Locate the cell with the specified text and output its (x, y) center coordinate. 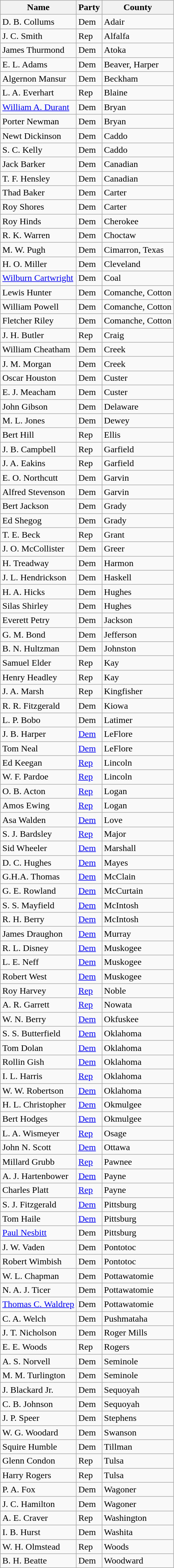
Algernon Mansur (38, 79)
Robert Wimbish (38, 1261)
Bert Hodges (38, 1119)
McCurtain (138, 891)
R. L. Disney (38, 948)
E. J. Meacham (38, 392)
Bert Jackson (38, 506)
R. K. Warren (38, 235)
Blaine (138, 93)
Tom Dolan (38, 1048)
L. E. Neff (38, 962)
J. Blackard Jr. (38, 1390)
Charles Platt (38, 1190)
Name (38, 7)
Tom Neal (38, 748)
J. P. Speer (38, 1418)
W. H. Olmstead (38, 1547)
W. F. Pardoe (38, 777)
T. F. Hensley (38, 179)
Cherokee (138, 221)
T. E. Beck (38, 535)
John N. Scott (38, 1148)
M. L. Jones (38, 421)
S. J. Bardsley (38, 834)
Major (138, 834)
L. A. Wismeyer (38, 1133)
Oscar Houston (38, 378)
Party (89, 7)
L. A. Everhart (38, 93)
B. N. Hultzman (38, 649)
Robert West (38, 976)
Jack Barker (38, 164)
W. G. Woodard (38, 1432)
Asa Walden (38, 820)
Alfalfa (138, 36)
Johnston (138, 649)
W. N. Berry (38, 1019)
Tom Haile (38, 1219)
O. B. Acton (38, 791)
Fletcher Riley (38, 321)
R. H. Berry (38, 920)
Glenn Condon (38, 1461)
Osage (138, 1133)
Mayes (138, 862)
Ellis (138, 435)
J. A. Marsh (38, 692)
J. B. Harper (38, 734)
R. R. Fitzgerald (38, 706)
Cleveland (138, 264)
Okfuskee (138, 1019)
L. P. Bobo (38, 720)
Lewis Hunter (38, 292)
P. A. Fox (38, 1489)
Samuel Elder (38, 663)
Craig (138, 335)
E. E. Woods (38, 1347)
Sid Wheeler (38, 848)
E. O. Northcutt (38, 478)
J. B. Campbell (38, 449)
Amos Ewing (38, 805)
Kingfisher (138, 692)
H. L. Christopher (38, 1105)
S. C. Kelly (38, 150)
Roy Hinds (38, 221)
Alfred Stevenson (38, 492)
J. L. Hendrickson (38, 577)
J. M. Morgan (38, 364)
Coal (138, 278)
Ed Shegog (38, 520)
A. E. Craver (38, 1518)
Silas Shirley (38, 606)
Harry Rogers (38, 1475)
C. B. Johnson (38, 1404)
Atoka (138, 50)
William Cheatham (38, 349)
Choctaw (138, 235)
Woodward (138, 1561)
Squire Humble (38, 1447)
Rogers (138, 1347)
Everett Petry (38, 620)
Pawnee (138, 1162)
Nowata (138, 1005)
Rollin Gish (38, 1062)
C. A. Welch (38, 1318)
County (138, 7)
B. H. Beatte (38, 1561)
Roy Shores (38, 207)
Porter Newman (38, 121)
Marshall (138, 848)
Roy Harvey (38, 991)
J. O. McCollister (38, 549)
I. L. Harris (38, 1076)
M. W. Pugh (38, 250)
Washita (138, 1532)
Wilburn Cartwright (38, 278)
Henry Headley (38, 677)
S. J. Fitzgerald (38, 1204)
Jackson (138, 620)
W. W. Robertson (38, 1091)
Beckham (138, 79)
N. A. J. Ticer (38, 1290)
Washington (138, 1518)
W. L. Chapman (38, 1276)
J. C. Hamilton (38, 1504)
Roger Mills (138, 1333)
H. Treadway (38, 563)
Thomas C. Waldrep (38, 1304)
Paul Nesbitt (38, 1233)
G. E. Rowland (38, 891)
Swanson (138, 1432)
S. S. Mayfield (38, 905)
James Draughon (38, 934)
M. M. Turlington (38, 1376)
J. W. Vaden (38, 1247)
Cimarron, Texas (138, 250)
Delaware (138, 406)
Tillman (138, 1447)
Stephens (138, 1418)
Haskell (138, 577)
Woods (138, 1547)
Latimer (138, 720)
William A. Durant (38, 107)
William Powell (38, 307)
D. B. Collums (38, 22)
Millard Grubb (38, 1162)
J. H. Butler (38, 335)
James Thurmond (38, 50)
Dewey (138, 421)
J. A. Eakins (38, 464)
Noble (138, 991)
S. S. Butterfield (38, 1033)
G. M. Bond (38, 635)
Adair (138, 22)
Murray (138, 934)
McClain (138, 877)
Ed Keegan (38, 763)
E. L. Adams (38, 64)
H. O. Miller (38, 264)
Harmon (138, 563)
G.H.A. Thomas (38, 877)
A. R. Garrett (38, 1005)
D. C. Hughes (38, 862)
J. T. Nicholson (38, 1333)
John Gibson (38, 406)
Newt Dickinson (38, 136)
Pushmataha (138, 1318)
Ottawa (138, 1148)
Greer (138, 549)
I. B. Hurst (38, 1532)
Jefferson (138, 635)
Kiowa (138, 706)
Bert Hill (38, 435)
J. C. Smith (38, 36)
Grant (138, 535)
A. S. Norvell (38, 1361)
Beaver, Harper (138, 64)
Love (138, 820)
A. J. Hartenbower (38, 1176)
Thad Baker (38, 193)
H. A. Hicks (38, 592)
